Determine the (x, y) coordinate at the center of the cell enclosing the given text.  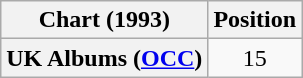
Position (255, 20)
15 (255, 58)
UK Albums (OCC) (104, 58)
Chart (1993) (104, 20)
